Identify which cell holds the provided text, then report its (x, y) central coordinate. 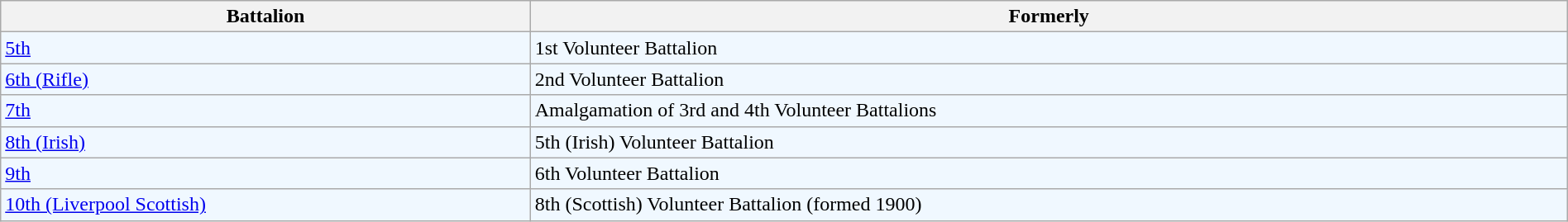
7th (265, 111)
Battalion (265, 17)
9th (265, 173)
5th (Irish) Volunteer Battalion (1049, 142)
6th (Rifle) (265, 79)
6th Volunteer Battalion (1049, 173)
5th (265, 48)
8th (Irish) (265, 142)
Amalgamation of 3rd and 4th Volunteer Battalions (1049, 111)
2nd Volunteer Battalion (1049, 79)
10th (Liverpool Scottish) (265, 205)
1st Volunteer Battalion (1049, 48)
Formerly (1049, 17)
8th (Scottish) Volunteer Battalion (formed 1900) (1049, 205)
